From the cell containing the given text, extract its center point as (x, y) coordinate. 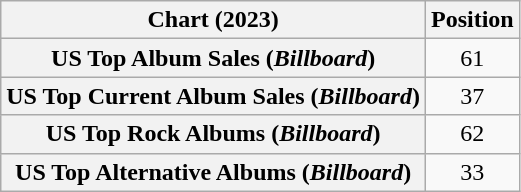
61 (472, 58)
Chart (2023) (214, 20)
33 (472, 172)
US Top Rock Albums (Billboard) (214, 134)
US Top Alternative Albums (Billboard) (214, 172)
Position (472, 20)
US Top Current Album Sales (Billboard) (214, 96)
US Top Album Sales (Billboard) (214, 58)
37 (472, 96)
62 (472, 134)
